Find where the given text appears and provide that cell's center as [X, Y] coordinate. 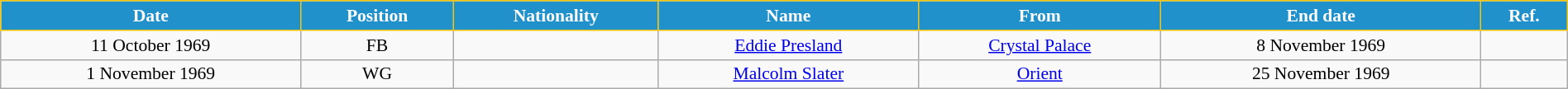
Date [151, 16]
WG [377, 74]
Orient [1040, 74]
11 October 1969 [151, 45]
25 November 1969 [1322, 74]
Nationality [556, 16]
End date [1322, 16]
1 November 1969 [151, 74]
Ref. [1523, 16]
Eddie Presland [788, 45]
Crystal Palace [1040, 45]
Name [788, 16]
8 November 1969 [1322, 45]
FB [377, 45]
Position [377, 16]
Malcolm Slater [788, 74]
From [1040, 16]
